Detect which cell encompasses the target text, then output its (X, Y) center coordinate. 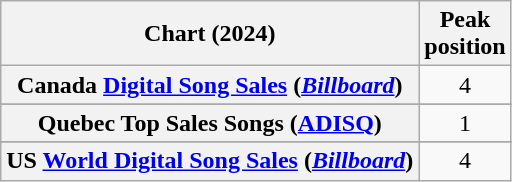
Quebec Top Sales Songs (ADISQ) (210, 123)
Canada Digital Song Sales (Billboard) (210, 85)
Peakposition (465, 34)
1 (465, 123)
US World Digital Song Sales (Billboard) (210, 161)
Chart (2024) (210, 34)
